Detect which cell encompasses the target text, then output its (x, y) center coordinate. 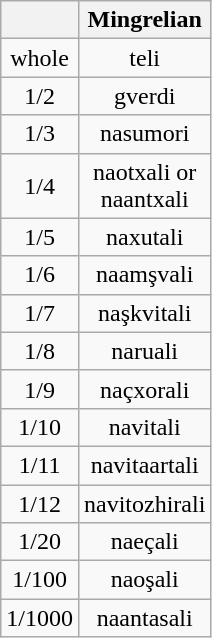
1/4 (40, 186)
1/11 (40, 465)
1/6 (40, 275)
navitaartali (144, 465)
naşkvitali (144, 313)
naoşali (144, 580)
1/10 (40, 427)
1/2 (40, 96)
nasumori (144, 134)
1/5 (40, 237)
1/9 (40, 389)
1/100 (40, 580)
1/3 (40, 134)
whole (40, 58)
1/12 (40, 503)
Mingrelian (144, 20)
naantasali (144, 618)
naamşvali (144, 275)
navitozhirali (144, 503)
naçxorali (144, 389)
1/7 (40, 313)
navitali (144, 427)
1/8 (40, 351)
teli (144, 58)
naotxali ornaantxali (144, 186)
naxutali (144, 237)
1/20 (40, 542)
naruali (144, 351)
1/1000 (40, 618)
naeçali (144, 542)
gverdi (144, 96)
